For the text-containing cell, return its midpoint in [X, Y] coordinate format. 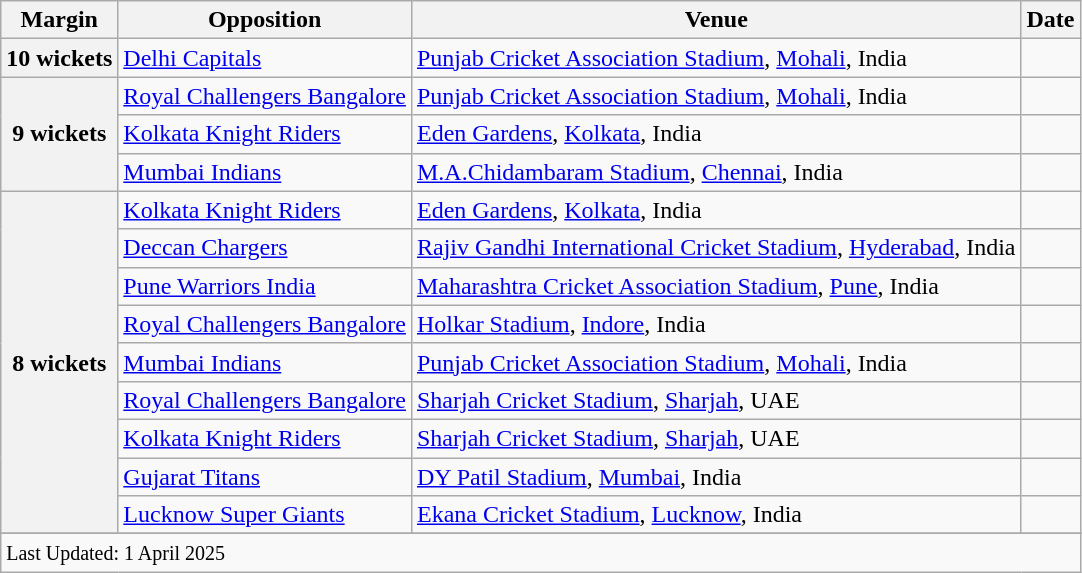
Pune Warriors India [265, 286]
9 wickets [60, 134]
Rajiv Gandhi International Cricket Stadium, Hyderabad, India [716, 248]
8 wickets [60, 362]
Venue [716, 20]
Opposition [265, 20]
Maharashtra Cricket Association Stadium, Pune, India [716, 286]
Margin [60, 20]
M.A.Chidambaram Stadium, Chennai, India [716, 172]
Holkar Stadium, Indore, India [716, 324]
Gujarat Titans [265, 477]
Delhi Capitals [265, 58]
Date [1050, 20]
Ekana Cricket Stadium, Lucknow, India [716, 515]
DY Patil Stadium, Mumbai, India [716, 477]
10 wickets [60, 58]
Last Updated: 1 April 2025 [540, 553]
Lucknow Super Giants [265, 515]
Deccan Chargers [265, 248]
